From the cell containing the given text, extract its center point as (X, Y) coordinate. 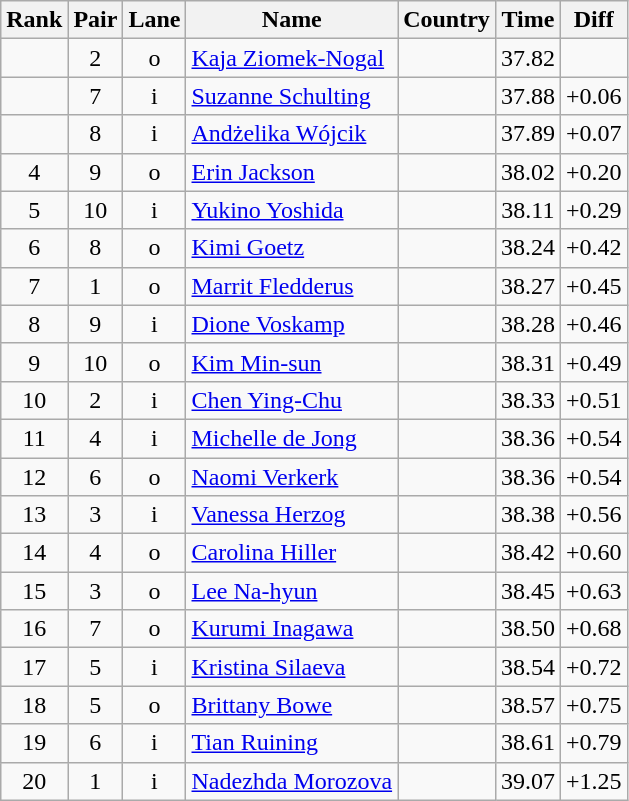
+0.07 (594, 134)
+0.63 (594, 591)
+0.79 (594, 743)
Kim Min-sun (292, 362)
38.24 (528, 248)
38.27 (528, 286)
38.31 (528, 362)
Name (292, 20)
Naomi Verkerk (292, 477)
Lane (154, 20)
Kurumi Inagawa (292, 629)
Chen Ying-Chu (292, 400)
+0.60 (594, 553)
Country (447, 20)
+0.42 (594, 248)
37.88 (528, 96)
38.28 (528, 324)
+1.25 (594, 781)
11 (34, 438)
14 (34, 553)
38.57 (528, 705)
38.38 (528, 515)
+0.56 (594, 515)
37.89 (528, 134)
12 (34, 477)
Michelle de Jong (292, 438)
37.82 (528, 58)
Kimi Goetz (292, 248)
Carolina Hiller (292, 553)
+0.45 (594, 286)
+0.20 (594, 172)
Tian Ruining (292, 743)
+0.72 (594, 667)
Pair (96, 20)
19 (34, 743)
38.02 (528, 172)
20 (34, 781)
+0.75 (594, 705)
38.50 (528, 629)
38.61 (528, 743)
+0.49 (594, 362)
13 (34, 515)
Nadezhda Morozova (292, 781)
+0.46 (594, 324)
38.11 (528, 210)
+0.06 (594, 96)
+0.51 (594, 400)
18 (34, 705)
16 (34, 629)
Dione Voskamp (292, 324)
Vanessa Herzog (292, 515)
38.42 (528, 553)
Suzanne Schulting (292, 96)
Lee Na-hyun (292, 591)
39.07 (528, 781)
38.33 (528, 400)
Erin Jackson (292, 172)
Yukino Yoshida (292, 210)
38.45 (528, 591)
Kristina Silaeva (292, 667)
Diff (594, 20)
+0.68 (594, 629)
17 (34, 667)
Time (528, 20)
Andżelika Wójcik (292, 134)
Kaja Ziomek-Nogal (292, 58)
Marrit Fledderus (292, 286)
15 (34, 591)
38.54 (528, 667)
Rank (34, 20)
+0.29 (594, 210)
Brittany Bowe (292, 705)
